Scan for the cell matching the given text and deliver its [X, Y] coordinate at center. 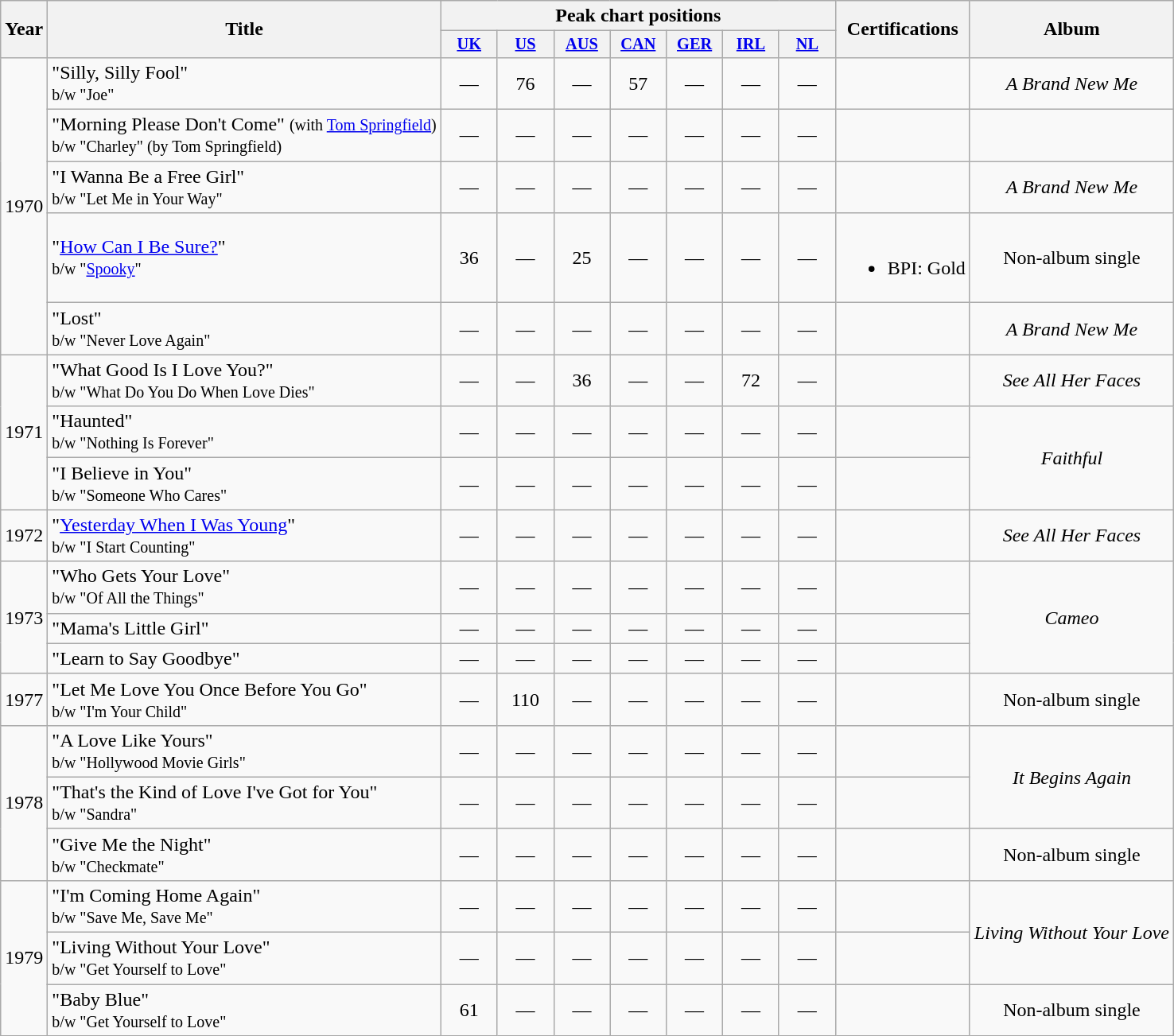
"Let Me Love You Once Before You Go"b/w "I'm Your Child" [244, 700]
1970 [24, 205]
1977 [24, 700]
Album [1071, 29]
It Begins Again [1071, 777]
"Haunted"b/w "Nothing Is Forever" [244, 433]
BPI: Gold [902, 258]
Title [244, 29]
Certifications [902, 29]
Cameo [1071, 617]
"I'm Coming Home Again"b/w "Save Me, Save Me" [244, 906]
25 [582, 258]
1972 [24, 536]
"Baby Blue"b/w "Get Yourself to Love" [244, 1010]
AUS [582, 45]
"Yesterday When I Was Young"b/w "I Start Counting" [244, 536]
57 [638, 83]
"Mama's Little Girl" [244, 628]
61 [469, 1010]
"Give Me the Night"b/w "Checkmate" [244, 854]
"Lost"b/w "Never Love Again" [244, 329]
"Living Without Your Love"b/w "Get Yourself to Love" [244, 959]
"Silly, Silly Fool"b/w "Joe" [244, 83]
1973 [24, 617]
IRL [751, 45]
Year [24, 29]
"A Love Like Yours"b/w "Hollywood Movie Girls" [244, 751]
"I Believe in You"b/w "Someone Who Cares" [244, 483]
"I Wanna Be a Free Girl"b/w "Let Me in Your Way" [244, 188]
110 [525, 700]
Peak chart positions [638, 16]
Faithful [1071, 458]
GER [695, 45]
"That's the Kind of Love I've Got for You"b/w "Sandra" [244, 803]
"Learn to Say Goodbye" [244, 658]
UK [469, 45]
72 [751, 380]
"How Can I Be Sure?"b/w "Spooky" [244, 258]
"What Good Is I Love You?"b/w "What Do You Do When Love Dies" [244, 380]
1979 [24, 957]
CAN [638, 45]
"Who Gets Your Love"b/w "Of All the Things" [244, 587]
Living Without Your Love [1071, 932]
NL [807, 45]
US [525, 45]
76 [525, 83]
"Morning Please Don't Come" (with Tom Springfield)b/w "Charley" (by Tom Springfield) [244, 135]
1971 [24, 433]
1978 [24, 803]
